Output the [x, y] coordinate of the center of the cell containing the given text.  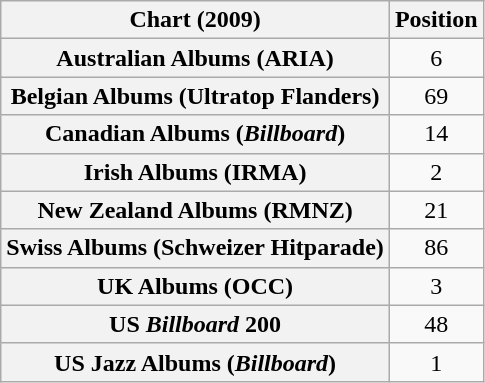
14 [436, 134]
6 [436, 58]
US Jazz Albums (Billboard) [196, 362]
US Billboard 200 [196, 324]
21 [436, 210]
86 [436, 248]
Australian Albums (ARIA) [196, 58]
Swiss Albums (Schweizer Hitparade) [196, 248]
3 [436, 286]
Position [436, 20]
69 [436, 96]
Irish Albums (IRMA) [196, 172]
New Zealand Albums (RMNZ) [196, 210]
1 [436, 362]
48 [436, 324]
Belgian Albums (Ultratop Flanders) [196, 96]
Canadian Albums (Billboard) [196, 134]
2 [436, 172]
UK Albums (OCC) [196, 286]
Chart (2009) [196, 20]
